Return the [X, Y] coordinate for the center point of the cell that contains the specified text.  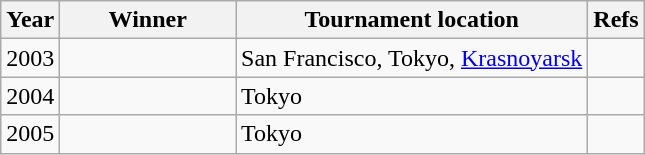
Winner [148, 20]
2003 [30, 58]
Refs [616, 20]
2005 [30, 134]
Year [30, 20]
2004 [30, 96]
San Francisco, Tokyo, Krasnoyarsk [412, 58]
Tournament location [412, 20]
